Return [x, y] of the center of cell containing provided text 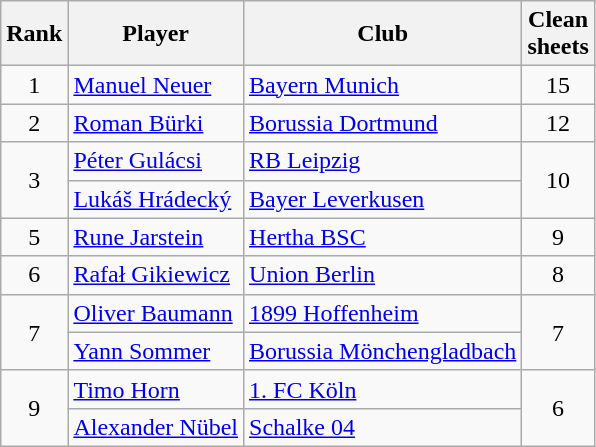
Borussia Dortmund [383, 123]
8 [558, 275]
1. FC Köln [383, 389]
15 [558, 85]
Schalke 04 [383, 427]
Rune Jarstein [156, 237]
Bayern Munich [383, 85]
Manuel Neuer [156, 85]
Alexander Nübel [156, 427]
Timo Horn [156, 389]
10 [558, 180]
Rafał Gikiewicz [156, 275]
Roman Bürki [156, 123]
2 [34, 123]
Borussia Mönchengladbach [383, 351]
Player [156, 34]
1 [34, 85]
Yann Sommer [156, 351]
5 [34, 237]
Hertha BSC [383, 237]
3 [34, 180]
Rank [34, 34]
12 [558, 123]
Lukáš Hrádecký [156, 199]
Péter Gulácsi [156, 161]
RB Leipzig [383, 161]
Bayer Leverkusen [383, 199]
Oliver Baumann [156, 313]
Club [383, 34]
1899 Hoffenheim [383, 313]
Union Berlin [383, 275]
Cleansheets [558, 34]
